Locate the cell with the specified text and output its (x, y) center coordinate. 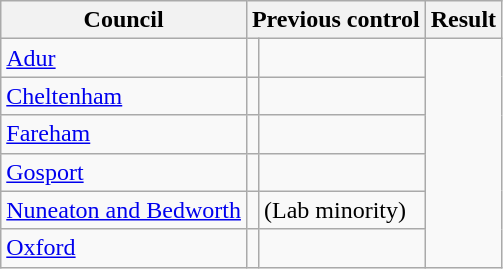
Fareham (124, 134)
Cheltenham (124, 96)
(Lab minority) (342, 210)
Previous control (336, 20)
Gosport (124, 172)
Council (124, 20)
Oxford (124, 248)
Adur (124, 58)
Nuneaton and Bedworth (124, 210)
Result (463, 20)
